Provide the (X, Y) coordinate of the cell's center where the given text is located.  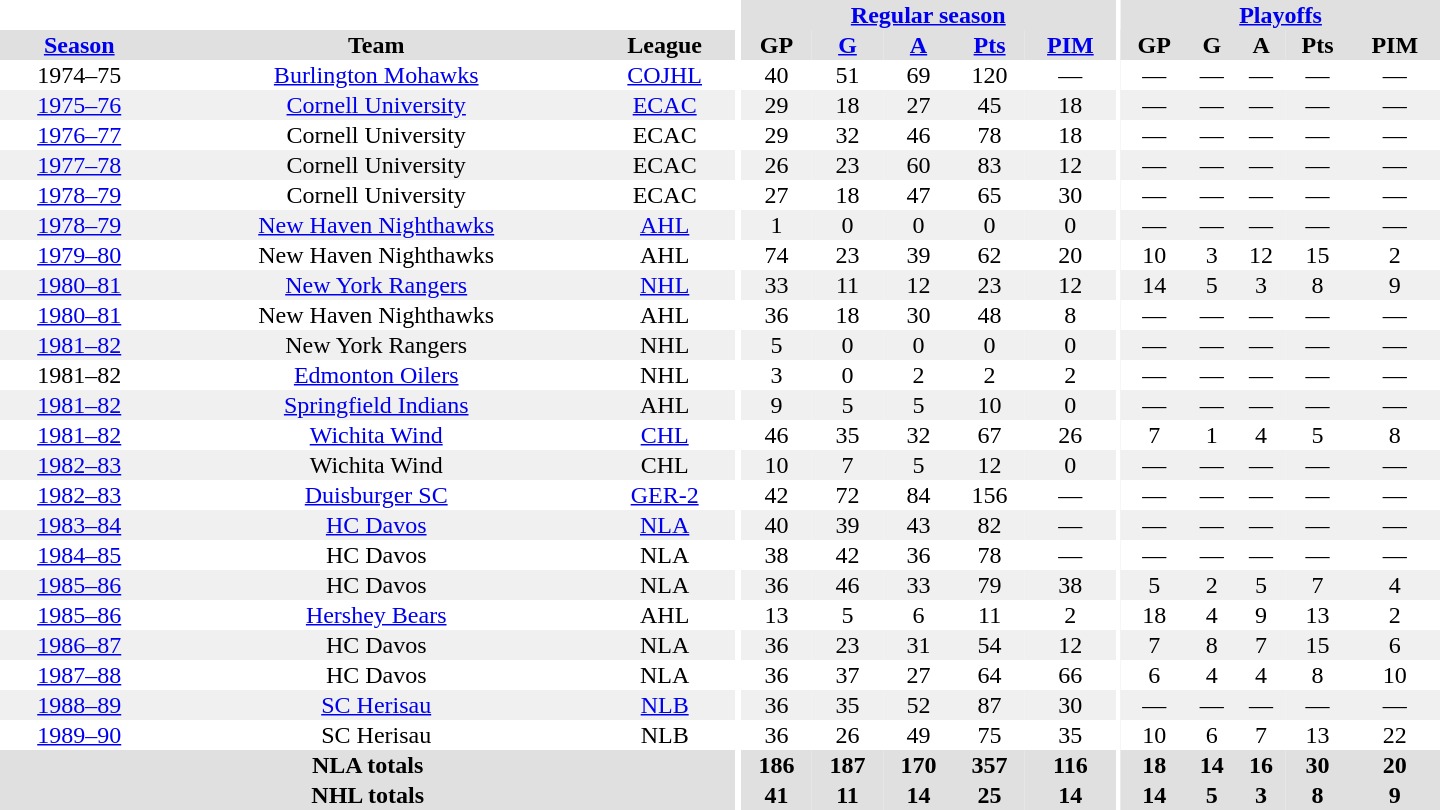
COJHL (665, 75)
54 (990, 645)
Regular season (928, 15)
52 (918, 705)
1976–77 (80, 135)
79 (990, 585)
82 (990, 525)
87 (990, 705)
1988–89 (80, 705)
GER-2 (665, 495)
16 (1260, 765)
84 (918, 495)
Hershey Bears (376, 615)
120 (990, 75)
1977–78 (80, 165)
1983–84 (80, 525)
Playoffs (1280, 15)
65 (990, 195)
League (665, 45)
Season (80, 45)
1986–87 (80, 645)
1975–76 (80, 105)
48 (990, 315)
NHL totals (368, 795)
1984–85 (80, 555)
1987–88 (80, 675)
Team (376, 45)
Springfield Indians (376, 405)
67 (990, 435)
72 (848, 495)
45 (990, 105)
1989–90 (80, 735)
Duisburger SC (376, 495)
31 (918, 645)
22 (1394, 735)
69 (918, 75)
156 (990, 495)
83 (990, 165)
1979–80 (80, 255)
66 (1070, 675)
116 (1070, 765)
60 (918, 165)
NLA totals (368, 765)
25 (990, 795)
187 (848, 765)
75 (990, 735)
Burlington Mohawks (376, 75)
186 (776, 765)
49 (918, 735)
37 (848, 675)
43 (918, 525)
62 (990, 255)
51 (848, 75)
41 (776, 795)
357 (990, 765)
74 (776, 255)
64 (990, 675)
Edmonton Oilers (376, 375)
1974–75 (80, 75)
47 (918, 195)
170 (918, 765)
